Identify which cell holds the provided text, then report its (x, y) central coordinate. 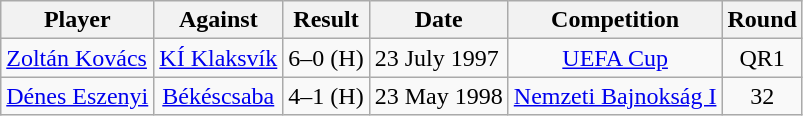
Competition (615, 20)
6–0 (H) (326, 58)
Nemzeti Bajnokság I (615, 96)
QR1 (762, 58)
32 (762, 96)
4–1 (H) (326, 96)
Date (438, 20)
Dénes Eszenyi (78, 96)
Zoltán Kovács (78, 58)
Against (218, 20)
Békéscsaba (218, 96)
UEFA Cup (615, 58)
23 May 1998 (438, 96)
Result (326, 20)
KÍ Klaksvík (218, 58)
Player (78, 20)
Round (762, 20)
23 July 1997 (438, 58)
